Search for the cell housing the specified text and yield its (X, Y) center coordinate. 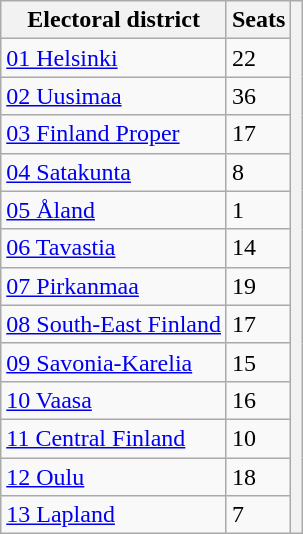
7 (258, 515)
1 (258, 210)
14 (258, 248)
03 Finland Proper (114, 134)
36 (258, 96)
02 Uusimaa (114, 96)
01 Helsinki (114, 58)
18 (258, 477)
05 Åland (114, 210)
04 Satakunta (114, 172)
16 (258, 400)
07 Pirkanmaa (114, 286)
Seats (258, 20)
8 (258, 172)
10 (258, 438)
Electoral district (114, 20)
19 (258, 286)
15 (258, 362)
13 Lapland (114, 515)
11 Central Finland (114, 438)
06 Tavastia (114, 248)
10 Vaasa (114, 400)
09 Savonia-Karelia (114, 362)
22 (258, 58)
08 South-East Finland (114, 324)
12 Oulu (114, 477)
